Return [X, Y] of the center of cell containing provided text 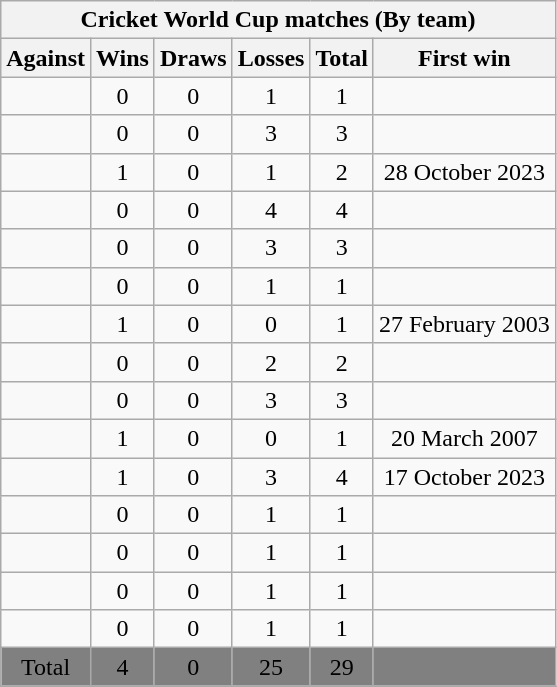
29 [342, 667]
27 February 2003 [464, 324]
20 March 2007 [464, 438]
Wins [122, 58]
28 October 2023 [464, 172]
25 [271, 667]
17 October 2023 [464, 477]
Draws [193, 58]
Losses [271, 58]
First win [464, 58]
Cricket World Cup matches (By team) [278, 20]
Against [46, 58]
